Extract the (x, y) coordinate from the center of the cell holding the provided text.  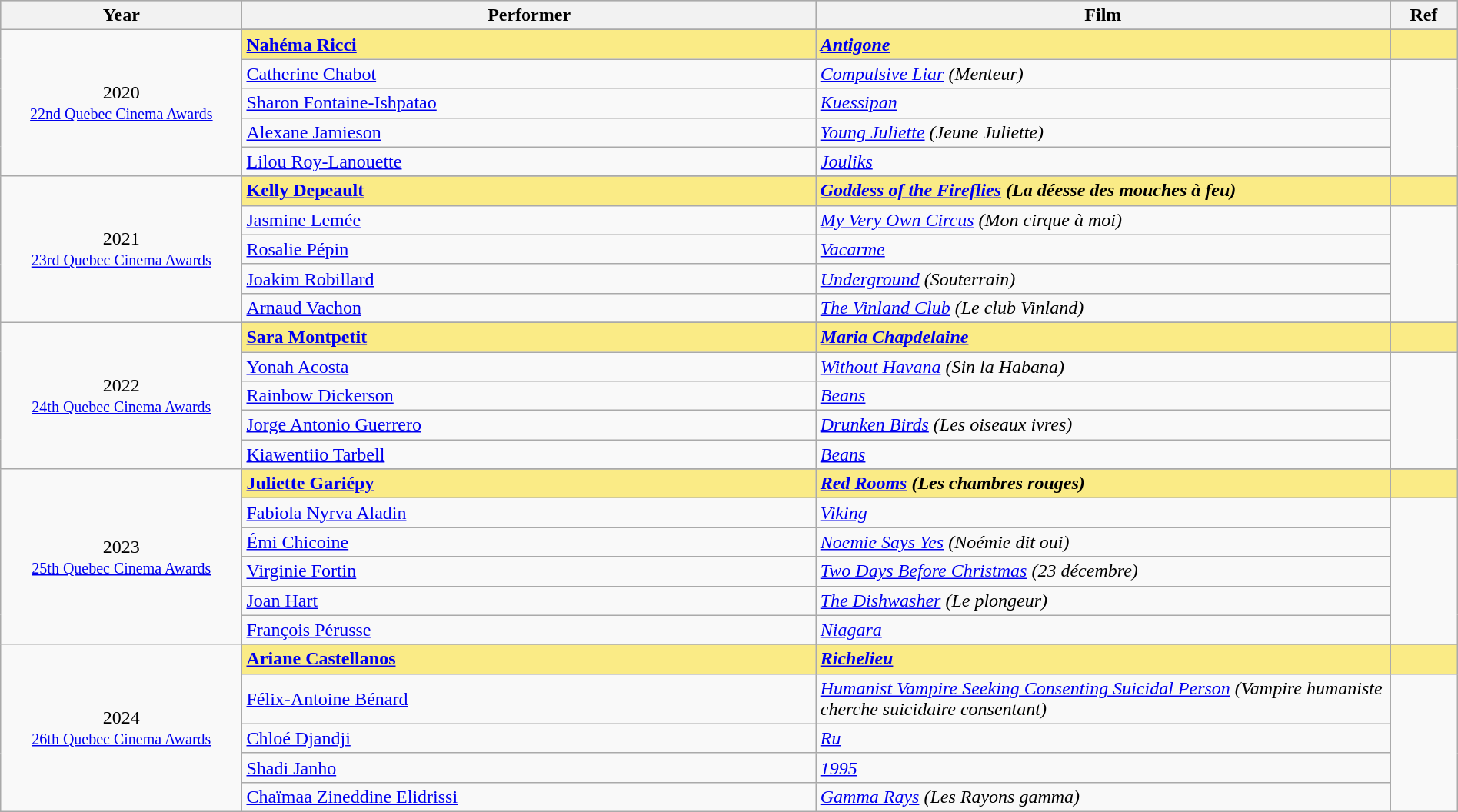
2020 22nd Quebec Cinema Awards (121, 103)
Underground (Souterrain) (1103, 278)
Sara Montpetit (529, 337)
Chloé Djandji (529, 738)
Joakim Robillard (529, 278)
Viking (1103, 513)
Niagara (1103, 630)
Antigone (1103, 45)
Émi Chicoine (529, 542)
François Pérusse (529, 630)
202325th Quebec Cinema Awards (121, 557)
Noemie Says Yes (Noémie dit oui) (1103, 542)
Juliette Gariépy (529, 484)
Chaïmaa Zineddine Elidrissi (529, 797)
Yonah Acosta (529, 367)
Vacarme (1103, 249)
202426th Quebec Cinema Awards (121, 727)
My Very Own Circus (Mon cirque à moi) (1103, 220)
The Dishwasher (Le plongeur) (1103, 601)
Félix-Antoine Bénard (529, 698)
Red Rooms (Les chambres rouges) (1103, 484)
Joan Hart (529, 601)
Arnaud Vachon (529, 308)
Virginie Fortin (529, 571)
Jouliks (1103, 161)
Richelieu (1103, 659)
Ariane Castellanos (529, 659)
Film (1103, 15)
Nahéma Ricci (529, 45)
Two Days Before Christmas (23 décembre) (1103, 571)
Young Juliette (Jeune Juliette) (1103, 132)
Kuessipan (1103, 103)
Jasmine Lemée (529, 220)
Kiawentiio Tarbell (529, 454)
Compulsive Liar (Menteur) (1103, 74)
1995 (1103, 767)
Year (121, 15)
Ru (1103, 738)
Maria Chapdelaine (1103, 337)
Lilou Roy-Lanouette (529, 161)
Performer (529, 15)
Shadi Janho (529, 767)
202123rd Quebec Cinema Awards (121, 249)
Drunken Birds (Les oiseaux ivres) (1103, 425)
Ref (1424, 15)
Jorge Antonio Guerrero (529, 425)
Fabiola Nyrva Aladin (529, 513)
Gamma Rays (Les Rayons gamma) (1103, 797)
Sharon Fontaine-Ishpatao (529, 103)
202224th Quebec Cinema Awards (121, 395)
Without Havana (Sin la Habana) (1103, 367)
Rosalie Pépin (529, 249)
Humanist Vampire Seeking Consenting Suicidal Person (Vampire humaniste cherche suicidaire consentant) (1103, 698)
Catherine Chabot (529, 74)
Kelly Depeault (529, 191)
Alexane Jamieson (529, 132)
The Vinland Club (Le club Vinland) (1103, 308)
Rainbow Dickerson (529, 396)
Goddess of the Fireflies (La déesse des mouches à feu) (1103, 191)
